Extract the [X, Y] coordinate from the center of the cell holding the provided text.  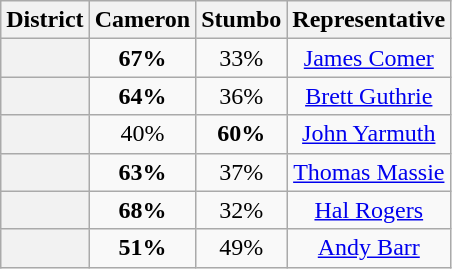
40% [142, 134]
Brett Guthrie [369, 96]
Representative [369, 20]
51% [142, 248]
67% [142, 58]
Thomas Massie [369, 172]
49% [242, 248]
33% [242, 58]
37% [242, 172]
68% [142, 210]
District [45, 20]
James Comer [369, 58]
63% [142, 172]
32% [242, 210]
36% [242, 96]
Cameron [142, 20]
60% [242, 134]
64% [142, 96]
Andy Barr [369, 248]
John Yarmuth [369, 134]
Hal Rogers [369, 210]
Stumbo [242, 20]
